Identify which cell holds the provided text, then report its [X, Y] central coordinate. 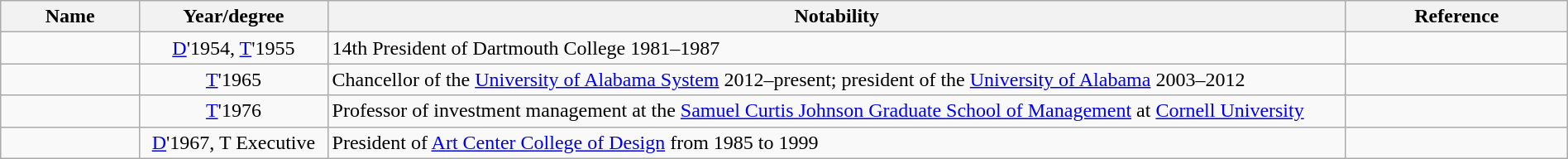
President of Art Center College of Design from 1985 to 1999 [837, 142]
Year/degree [233, 17]
Notability [837, 17]
Reference [1456, 17]
Professor of investment management at the Samuel Curtis Johnson Graduate School of Management at Cornell University [837, 111]
Name [70, 17]
D'1954, T'1955 [233, 48]
14th President of Dartmouth College 1981–1987 [837, 48]
Chancellor of the University of Alabama System 2012–present; president of the University of Alabama 2003–2012 [837, 79]
D'1967, T Executive [233, 142]
T'1965 [233, 79]
T'1976 [233, 111]
